Provide the [x, y] coordinate of the cell's center where the given text is located.  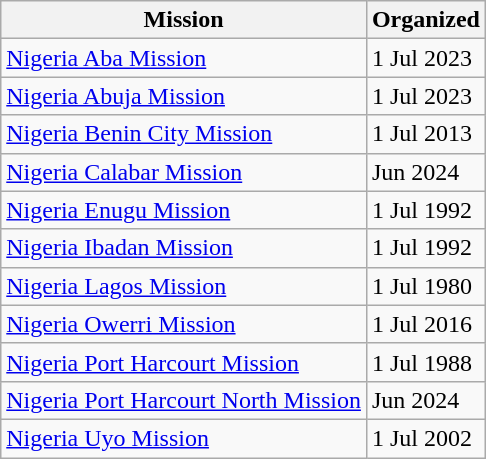
1 Jul 1988 [426, 362]
Nigeria Uyo Mission [184, 438]
1 Jul 2013 [426, 134]
1 Jul 2016 [426, 324]
Nigeria Benin City Mission [184, 134]
Mission [184, 20]
1 Jul 1980 [426, 286]
Nigeria Abuja Mission [184, 96]
Nigeria Enugu Mission [184, 210]
Nigeria Lagos Mission [184, 286]
Nigeria Port Harcourt North Mission [184, 400]
Nigeria Aba Mission [184, 58]
1 Jul 2002 [426, 438]
Nigeria Calabar Mission [184, 172]
Nigeria Owerri Mission [184, 324]
Nigeria Port Harcourt Mission [184, 362]
Nigeria Ibadan Mission [184, 248]
Organized [426, 20]
